Return the (x, y) coordinate for the center point of the cell that contains the specified text.  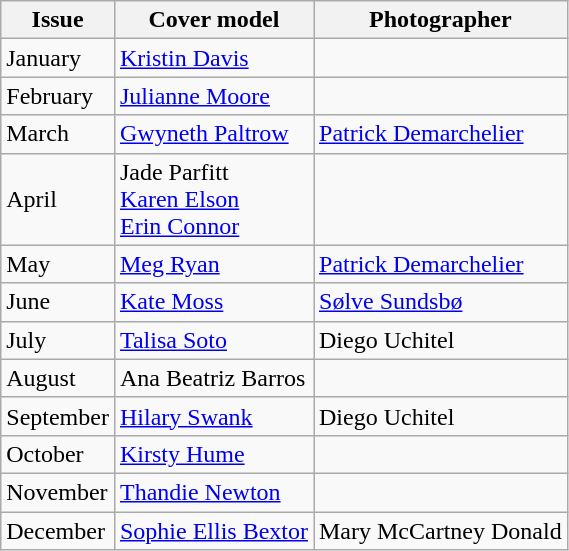
Hilary Swank (214, 416)
March (58, 134)
Ana Beatriz Barros (214, 378)
November (58, 492)
Photographer (441, 20)
Mary McCartney Donald (441, 531)
Gwyneth Paltrow (214, 134)
September (58, 416)
Kate Moss (214, 302)
Kristin Davis (214, 58)
Julianne Moore (214, 96)
Issue (58, 20)
Cover model (214, 20)
Sølve Sundsbø (441, 302)
December (58, 531)
Talisa Soto (214, 340)
April (58, 199)
August (58, 378)
October (58, 454)
Jade Parfitt Karen Elson Erin Connor (214, 199)
June (58, 302)
May (58, 264)
Sophie Ellis Bextor (214, 531)
February (58, 96)
July (58, 340)
Meg Ryan (214, 264)
January (58, 58)
Kirsty Hume (214, 454)
Thandie Newton (214, 492)
